From the cell containing the given text, extract its center point as [x, y] coordinate. 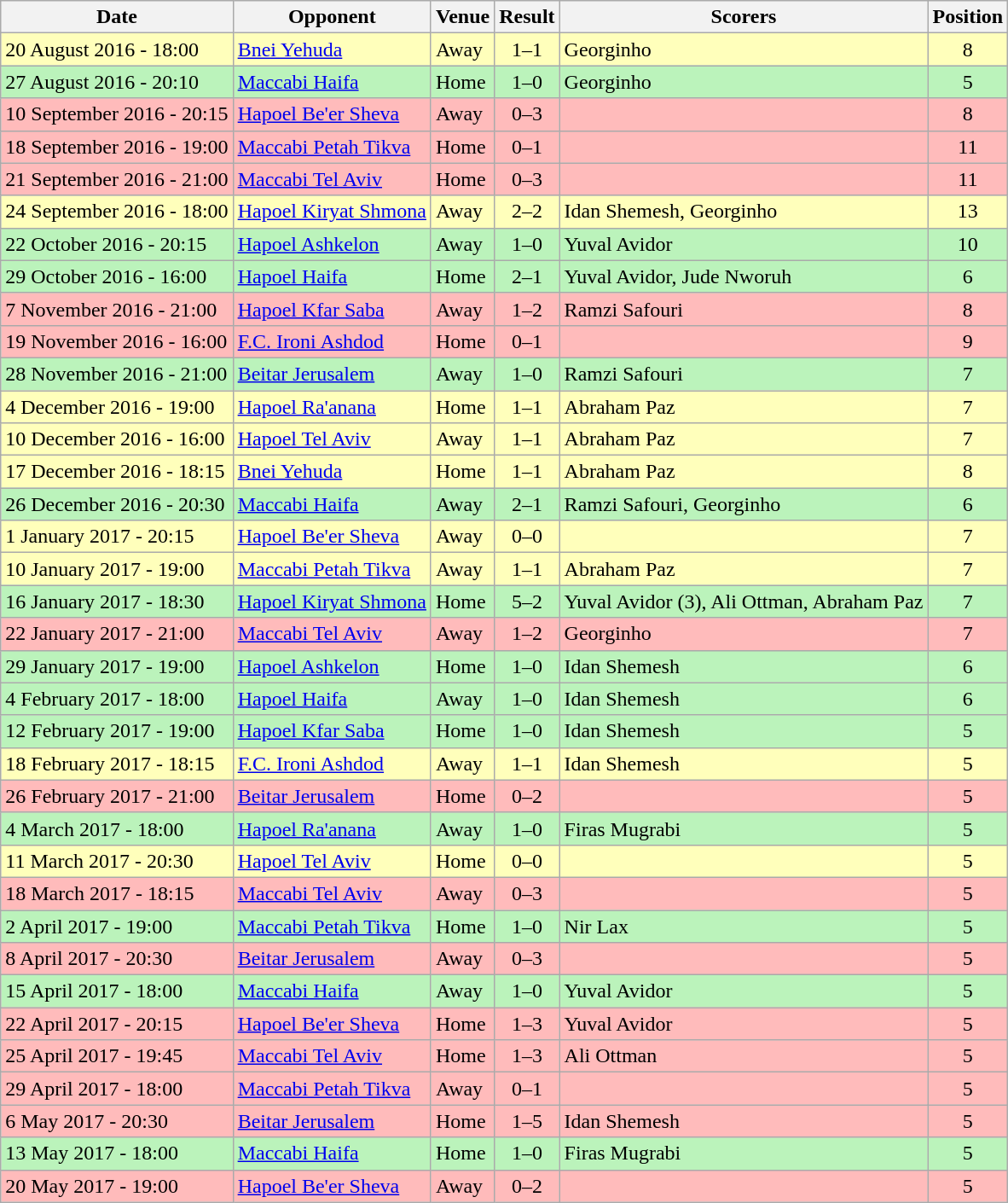
18 September 2016 - 19:00 [117, 147]
21 September 2016 - 21:00 [117, 179]
4 March 2017 - 18:00 [117, 828]
18 March 2017 - 18:15 [117, 893]
25 April 2017 - 19:45 [117, 1056]
16 January 2017 - 18:30 [117, 601]
7 November 2016 - 21:00 [117, 309]
9 [968, 341]
Nir Lax [744, 926]
29 April 2017 - 18:00 [117, 1089]
20 August 2016 - 18:00 [117, 49]
26 December 2016 - 20:30 [117, 504]
Yuval Avidor (3), Ali Ottman, Abraham Paz [744, 601]
2 April 2017 - 19:00 [117, 926]
10 January 2017 - 19:00 [117, 569]
22 January 2017 - 21:00 [117, 634]
5–2 [527, 601]
13 [968, 212]
Idan Shemesh, Georginho [744, 212]
Date [117, 17]
11 March 2017 - 20:30 [117, 861]
Ali Ottman [744, 1056]
Scorers [744, 17]
6 May 2017 - 20:30 [117, 1121]
4 February 2017 - 18:00 [117, 699]
Position [968, 17]
1–5 [527, 1121]
19 November 2016 - 16:00 [117, 341]
27 August 2016 - 20:10 [117, 82]
15 April 2017 - 18:00 [117, 991]
24 September 2016 - 18:00 [117, 212]
28 November 2016 - 21:00 [117, 374]
12 February 2017 - 19:00 [117, 731]
10 December 2016 - 16:00 [117, 439]
1 January 2017 - 20:15 [117, 537]
26 February 2017 - 21:00 [117, 796]
10 [968, 244]
8 April 2017 - 20:30 [117, 959]
Result [527, 17]
10 September 2016 - 20:15 [117, 114]
17 December 2016 - 18:15 [117, 472]
13 May 2017 - 18:00 [117, 1154]
Venue [462, 17]
22 April 2017 - 20:15 [117, 1024]
29 October 2016 - 16:00 [117, 276]
29 January 2017 - 19:00 [117, 666]
20 May 2017 - 19:00 [117, 1186]
4 December 2016 - 19:00 [117, 407]
Opponent [332, 17]
18 February 2017 - 18:15 [117, 764]
22 October 2016 - 20:15 [117, 244]
Yuval Avidor, Jude Nworuh [744, 276]
2–2 [527, 212]
Ramzi Safouri, Georginho [744, 504]
